Find where the given text appears and provide that cell's center as [X, Y] coordinate. 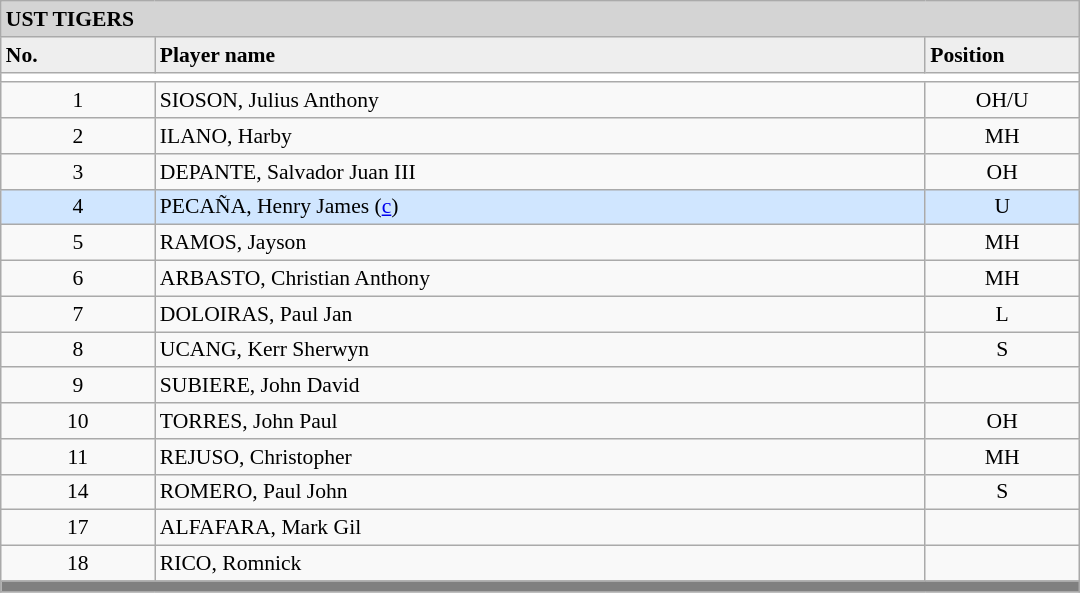
SIOSON, Julius Anthony [540, 101]
2 [78, 136]
10 [78, 421]
RAMOS, Jayson [540, 243]
7 [78, 314]
PECAÑA, Henry James (c) [540, 207]
1 [78, 101]
ARBASTO, Christian Anthony [540, 279]
L [1002, 314]
U [1002, 207]
6 [78, 279]
TORRES, John Paul [540, 421]
No. [78, 55]
ALFAFARA, Mark Gil [540, 528]
REJUSO, Christopher [540, 457]
18 [78, 564]
SUBIERE, John David [540, 386]
4 [78, 207]
5 [78, 243]
UCANG, Kerr Sherwyn [540, 350]
UST TIGERS [540, 19]
Position [1002, 55]
17 [78, 528]
14 [78, 492]
11 [78, 457]
DEPANTE, Salvador Juan III [540, 172]
9 [78, 386]
3 [78, 172]
RICO, Romnick [540, 564]
OH/U [1002, 101]
ILANO, Harby [540, 136]
DOLOIRAS, Paul Jan [540, 314]
ROMERO, Paul John [540, 492]
8 [78, 350]
Player name [540, 55]
